Return [X, Y] of the center of cell containing provided text 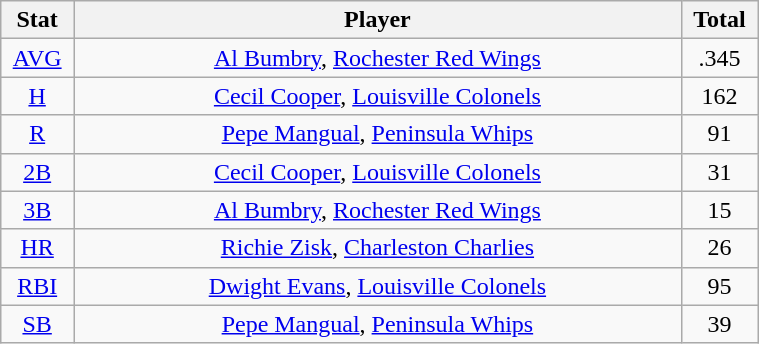
26 [719, 248]
Player [378, 20]
2B [38, 172]
31 [719, 172]
.345 [719, 58]
Stat [38, 20]
95 [719, 286]
H [38, 96]
SB [38, 324]
15 [719, 210]
AVG [38, 58]
Total [719, 20]
3B [38, 210]
91 [719, 134]
Richie Zisk, Charleston Charlies [378, 248]
Dwight Evans, Louisville Colonels [378, 286]
HR [38, 248]
RBI [38, 286]
R [38, 134]
39 [719, 324]
162 [719, 96]
